For the text-containing cell, return its midpoint in [X, Y] coordinate format. 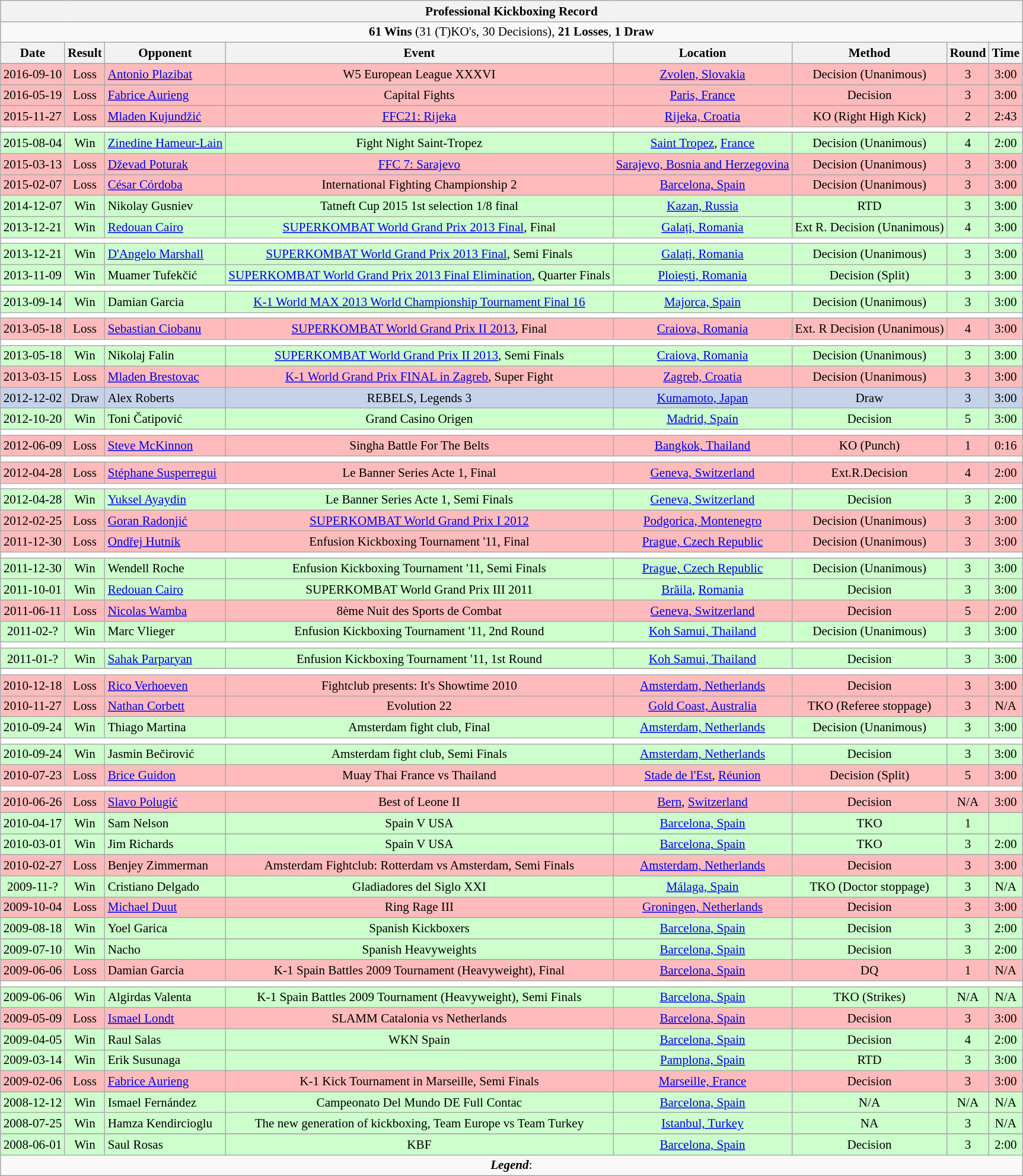
2009-03-14 [33, 1060]
Kazan, Russia [703, 206]
Rijeka, Croatia [703, 116]
Zagreb, Croatia [703, 377]
2011-02-? [33, 631]
TKO (Doctor stoppage) [869, 886]
Stéphane Susperregui [165, 472]
Bangkok, Thailand [703, 446]
Istanbul, Turkey [703, 1123]
Antonio Plazibat [165, 74]
Kumamoto, Japan [703, 397]
Result [84, 53]
Marseille, France [703, 1082]
Saul Rosas [165, 1145]
KBF [419, 1145]
Fight Night Saint-Tropez [419, 142]
2010-03-01 [33, 844]
REBELS, Legends 3 [419, 397]
Gold Coast, Australia [703, 706]
2016-09-10 [33, 74]
Nacho [165, 949]
2012-02-25 [33, 521]
2009-05-09 [33, 1018]
FFC 7: Sarajevo [419, 164]
Benjey Zimmerman [165, 865]
Majorca, Spain [703, 301]
Le Banner Series Acte 1, Semi Finals [419, 499]
2015-02-07 [33, 185]
Toni Čatipović [165, 419]
NA [869, 1123]
Location [703, 53]
Ondřej Hutník [165, 541]
2008-07-25 [33, 1123]
Yuksel Ayaydin [165, 499]
Jasmin Bečirović [165, 754]
SUPERKOMBAT World Grand Prix 2013 Final, Final [419, 227]
Evolution 22 [419, 706]
K-1 Spain Battles 2009 Tournament (Heavyweight), Semi Finals [419, 997]
SUPERKOMBAT World Grand Prix 2013 Final, Semi Finals [419, 254]
2010-02-27 [33, 865]
Ext R. Decision (Unanimous) [869, 227]
2015-03-13 [33, 164]
Nathan Corbett [165, 706]
Zvolen, Slovakia [703, 74]
César Córdoba [165, 185]
Thiago Martina [165, 727]
Brice Guidon [165, 776]
2009-10-04 [33, 907]
Time [1006, 53]
Steve McKinnon [165, 446]
K-1 World Grand Prix FINAL in Zagreb, Super Fight [419, 377]
Bern, Switzerland [703, 802]
SUPERKOMBAT World Grand Prix I 2012 [419, 521]
Slavo Polugić [165, 802]
Nikolay Gusniev [165, 206]
Opponent [165, 53]
K-1 World MAX 2013 World Championship Tournament Final 16 [419, 301]
Grand Casino Origen [419, 419]
0:16 [1006, 446]
SLAMM Catalonia vs Netherlands [419, 1018]
2008-06-01 [33, 1145]
2009-11-? [33, 886]
2013-11-09 [33, 275]
KO (Punch) [869, 446]
2009-08-18 [33, 929]
Podgorica, Montenegro [703, 521]
Tatneft Cup 2015 1st selection 1/8 final [419, 206]
W5 European League XXXVI [419, 74]
Rico Verhoeven [165, 686]
TKO (Referee stoppage) [869, 706]
Method [869, 53]
Sarajevo, Bosnia and Herzegovina [703, 164]
2012-12-02 [33, 397]
Cristiano Delgado [165, 886]
Yoel Garica [165, 929]
Amsterdam Fightclub: Rotterdam vs Amsterdam, Semi Finals [419, 865]
2013-09-14 [33, 301]
Sahak Parparyan [165, 658]
2009-07-10 [33, 949]
Enfusion Kickboxing Tournament '11, 2nd Round [419, 631]
Ismael Londt [165, 1018]
Capital Fights [419, 95]
Round [968, 53]
Muay Thai France vs Thailand [419, 776]
Zinedine Hameur-Lain [165, 142]
Paris, France [703, 95]
D'Angelo Marshall [165, 254]
Raul Salas [165, 1039]
2015-11-27 [33, 116]
Groningen, Netherlands [703, 907]
Le Banner Series Acte 1, Final [419, 472]
2010-11-27 [33, 706]
Marc Vlieger [165, 631]
2012-10-20 [33, 419]
2010-06-26 [33, 802]
2009-02-06 [33, 1082]
2014-12-07 [33, 206]
Brăila, Romania [703, 589]
Mladen Kujundžić [165, 116]
The new generation of kickboxing, Team Europe vs Team Turkey [419, 1123]
KO (Right High Kick) [869, 116]
Event [419, 53]
2012-06-09 [33, 446]
2010-07-23 [33, 776]
2:43 [1006, 116]
Ismael Fernández [165, 1102]
Campeonato Del Mundo DE Full Contac [419, 1102]
2008-12-12 [33, 1102]
International Fighting Championship 2 [419, 185]
8ème Nuit des Sports de Combat [419, 611]
Ext. R Decision (Unanimous) [869, 329]
Amsterdam fight club, Final [419, 727]
SUPERKOMBAT World Grand Prix III 2011 [419, 589]
2 [968, 116]
K-1 Spain Battles 2009 Tournament (Heavyweight), Final [419, 970]
SUPERKOMBAT World Grand Prix II 2013, Final [419, 329]
2016-05-19 [33, 95]
Madrid, Spain [703, 419]
Pamplona, Spain [703, 1060]
Nikolaj Falin [165, 356]
Algirdas Valenta [165, 997]
2011-06-11 [33, 611]
Dževad Poturak [165, 164]
2011-10-01 [33, 589]
Amsterdam fight club, Semi Finals [419, 754]
Erik Susunaga [165, 1060]
DQ [869, 970]
2010-12-18 [33, 686]
Spanish Kickboxers [419, 929]
Mladen Brestovac [165, 377]
2013-03-15 [33, 377]
2009-04-05 [33, 1039]
Ploiești, Romania [703, 275]
Enfusion Kickboxing Tournament '11, Final [419, 541]
2011-01-? [33, 658]
WKN Spain [419, 1039]
Legend: [511, 1165]
Wendell Roche [165, 568]
2015-08-04 [33, 142]
Date [33, 53]
Professional Kickboxing Record [511, 11]
Michael Duut [165, 907]
Jim Richards [165, 844]
K-1 Kick Tournament in Marseille, Semi Finals [419, 1082]
TKO (Strikes) [869, 997]
Nicolas Wamba [165, 611]
Ring Rage III [419, 907]
Málaga, Spain [703, 886]
Stade de l'Est, Réunion [703, 776]
Sebastian Ciobanu [165, 329]
Enfusion Kickboxing Tournament '11, Semi Finals [419, 568]
Enfusion Kickboxing Tournament '11, 1st Round [419, 658]
Alex Roberts [165, 397]
Singha Battle For The Belts [419, 446]
Best of Leone II [419, 802]
Ext.R.Decision [869, 472]
Goran Radonjić [165, 521]
Hamza Kendircioglu [165, 1123]
Sam Nelson [165, 823]
61 Wins (31 (T)KO's, 30 Decisions), 21 Losses, 1 Draw [511, 32]
SUPERKOMBAT World Grand Prix 2013 Final Elimination, Quarter Finals [419, 275]
Muamer Tufekčić [165, 275]
2010-04-17 [33, 823]
SUPERKOMBAT World Grand Prix II 2013, Semi Finals [419, 356]
Gladiadores del Siglo XXI [419, 886]
Fightclub presents: It's Showtime 2010 [419, 686]
Saint Tropez, France [703, 142]
FFC21: Rijeka [419, 116]
Spanish Heavyweights [419, 949]
